Return (X, Y) of the center of cell containing provided text 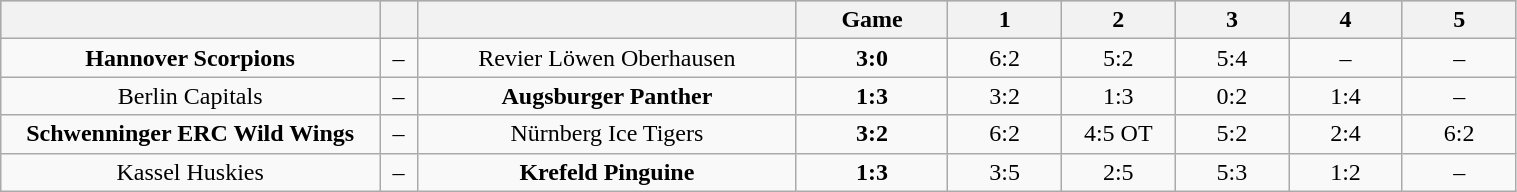
Kassel Huskies (190, 172)
4:5 OT (1118, 134)
Hannover Scorpions (190, 58)
1:2 (1346, 172)
Schwenninger ERC Wild Wings (190, 134)
0:2 (1232, 96)
2:4 (1346, 134)
Augsburger Panther (606, 96)
2:5 (1118, 172)
3 (1232, 20)
Krefeld Pinguine (606, 172)
4 (1346, 20)
3:5 (1005, 172)
5:4 (1232, 58)
5 (1459, 20)
Game (872, 20)
5:3 (1232, 172)
2 (1118, 20)
Nürnberg Ice Tigers (606, 134)
1 (1005, 20)
1:4 (1346, 96)
3:0 (872, 58)
Berlin Capitals (190, 96)
Revier Löwen Oberhausen (606, 58)
